Provide the (x, y) coordinate of the cell's center where the given text is located.  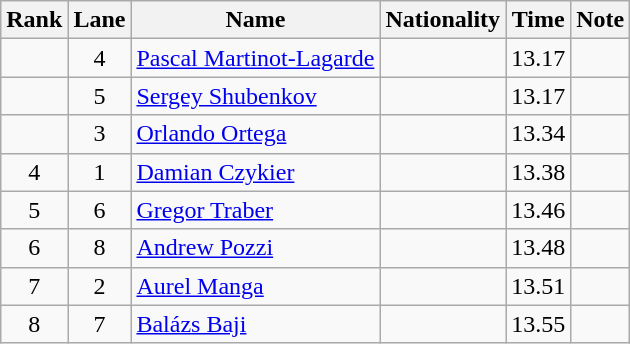
Lane (100, 20)
Gregor Traber (256, 210)
Rank (34, 20)
13.48 (538, 248)
2 (100, 286)
Andrew Pozzi (256, 248)
13.51 (538, 286)
13.34 (538, 134)
13.46 (538, 210)
Nationality (443, 20)
Note (600, 20)
Balázs Baji (256, 324)
1 (100, 172)
Sergey Shubenkov (256, 96)
Orlando Ortega (256, 134)
3 (100, 134)
Time (538, 20)
Name (256, 20)
13.55 (538, 324)
Pascal Martinot-Lagarde (256, 58)
Aurel Manga (256, 286)
Damian Czykier (256, 172)
13.38 (538, 172)
